Return [x, y] of the center of cell containing provided text 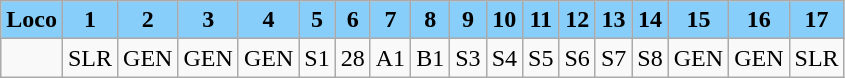
4 [268, 20]
2 [148, 20]
5 [317, 20]
8 [430, 20]
12 [577, 20]
14 [650, 20]
S3 [468, 58]
S6 [577, 58]
13 [613, 20]
S8 [650, 58]
15 [698, 20]
16 [759, 20]
10 [504, 20]
28 [352, 58]
6 [352, 20]
S7 [613, 58]
3 [208, 20]
Loco [32, 20]
A1 [390, 58]
17 [816, 20]
7 [390, 20]
B1 [430, 58]
11 [541, 20]
1 [90, 20]
S1 [317, 58]
S4 [504, 58]
9 [468, 20]
S5 [541, 58]
